For the text-containing cell, return its midpoint in [x, y] coordinate format. 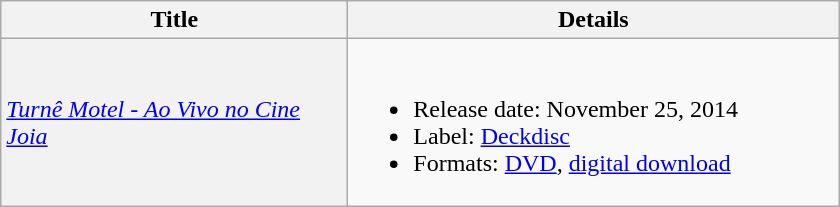
Title [174, 20]
Turnê Motel - Ao Vivo no Cine Joia [174, 122]
Details [594, 20]
Release date: November 25, 2014Label: DeckdiscFormats: DVD, digital download [594, 122]
